Identify which cell holds the provided text, then report its [x, y] central coordinate. 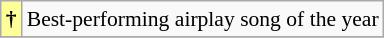
† [12, 19]
Best-performing airplay song of the year [203, 19]
